Provide the (x, y) coordinate of the cell's center where the given text is located.  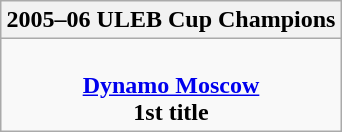
Dynamo Moscow 1st title (171, 85)
2005–06 ULEB Cup Champions (171, 20)
